Provide the (x, y) coordinate of the cell's center where the given text is located.  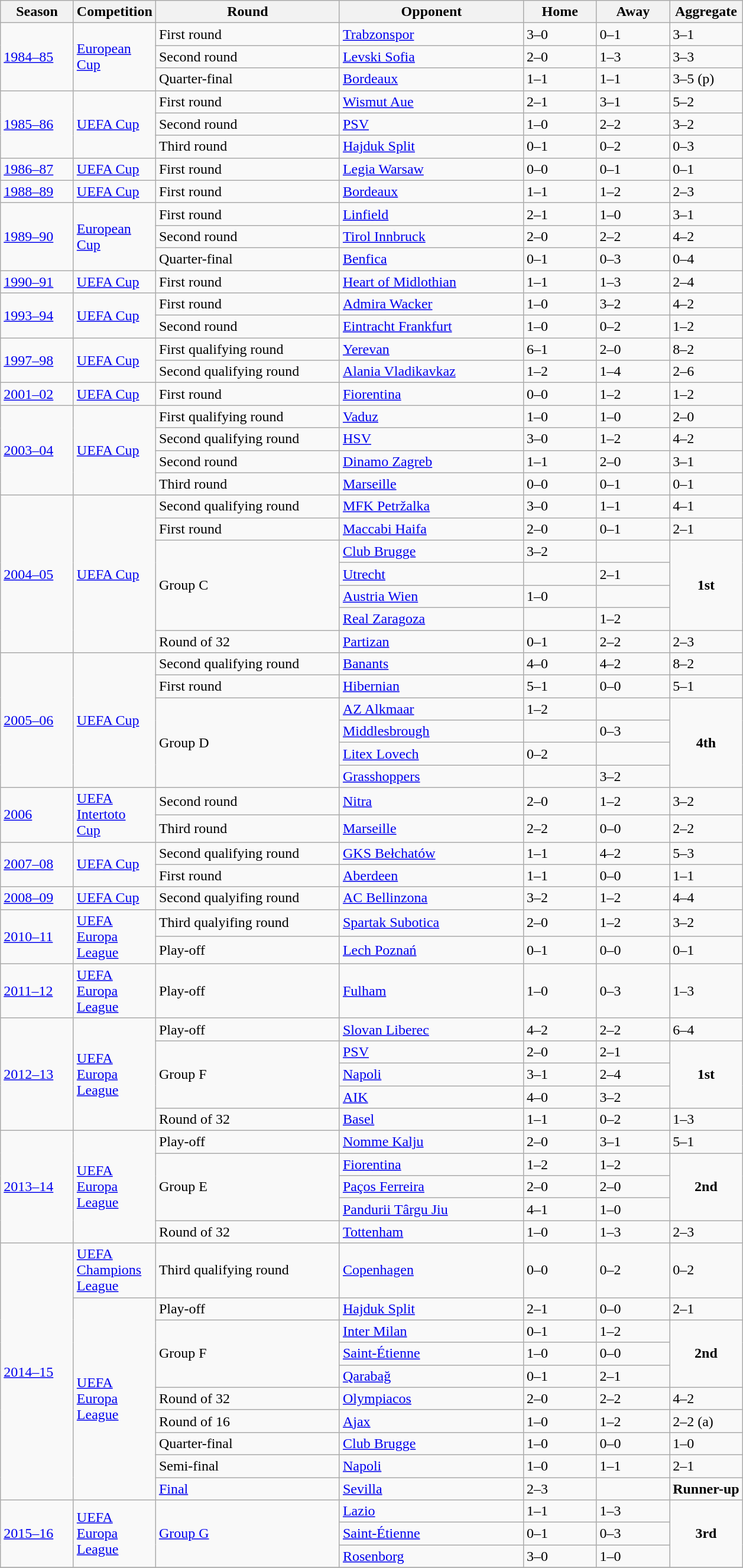
2010–11 (37, 936)
Aberdeen (431, 876)
AC Bellinzona (431, 898)
3rd (706, 1534)
2015–16 (37, 1534)
Vaduz (431, 417)
2014–15 (37, 1372)
Competition (115, 12)
Litex Lovech (431, 754)
2007–08 (37, 864)
Round of 16 (247, 1421)
2011–12 (37, 991)
Dinamo Zagreb (431, 461)
Tottenham (431, 1232)
2–6 (706, 372)
Inter Milan (431, 1331)
Copenhagen (431, 1270)
Olympiacos (431, 1398)
Ajax (431, 1421)
Group D (247, 743)
Third qualifying round (247, 1270)
Opponent (431, 12)
Linfield (431, 214)
Season (37, 12)
Partizan (431, 641)
Legia Warsaw (431, 169)
5–3 (706, 853)
Slovan Liberec (431, 1029)
Benfica (431, 259)
1986–87 (37, 169)
Spartak Subotica (431, 923)
Rosenborg (431, 1556)
5–2 (706, 102)
Nomme Kalju (431, 1142)
1997–98 (37, 360)
Third qualyifing round (247, 923)
2–2 (a) (706, 1421)
Semi-final (247, 1466)
Paços Ferreira (431, 1187)
1985–86 (37, 124)
UEFA Champions League (115, 1270)
Eintracht Frankfurt (431, 327)
Wismut Aue (431, 102)
Lech Poznań (431, 950)
1993–94 (37, 315)
Away (633, 12)
Nitra (431, 801)
2004–05 (37, 574)
AIK (431, 1097)
Banants (431, 664)
3–5 (p) (706, 79)
Austria Wien (431, 596)
Aggregate (706, 12)
Fulham (431, 991)
2003–04 (37, 450)
Yerevan (431, 349)
Round (247, 12)
Home (560, 12)
6–1 (560, 349)
2006 (37, 815)
4–4 (706, 898)
UEFA Intertoto Cup (115, 815)
Tirol Innbruck (431, 236)
Heart of Midlothian (431, 282)
1988–89 (37, 191)
4th (706, 743)
Basel (431, 1120)
GKS Bełchatów (431, 853)
2008–09 (37, 898)
Grasshoppers (431, 776)
Lazio (431, 1511)
Middlesbrough (431, 731)
1990–91 (37, 282)
Group G (247, 1534)
6–4 (706, 1029)
Final (247, 1488)
Second qualyifing round (247, 898)
0–4 (706, 259)
Hibernian (431, 687)
3–3 (706, 57)
AZ Alkmaar (431, 709)
Trabzonspor (431, 34)
Pandurii Târgu Jiu (431, 1209)
Real Zaragoza (431, 619)
Admira Wacker (431, 304)
MFK Petržalka (431, 506)
Qarabağ (431, 1376)
2013–14 (37, 1187)
HSV (431, 439)
Group E (247, 1187)
Utrecht (431, 574)
Maccabi Haifa (431, 529)
Group C (247, 585)
2001–02 (37, 394)
Alania Vladikavkaz (431, 372)
2012–13 (37, 1074)
2005–06 (37, 720)
Levski Sofia (431, 57)
1989–90 (37, 236)
1–4 (633, 372)
1984–85 (37, 57)
Runner-up (706, 1488)
Sevilla (431, 1488)
